Determine the (X, Y) coordinate at the center of the cell enclosing the given text.  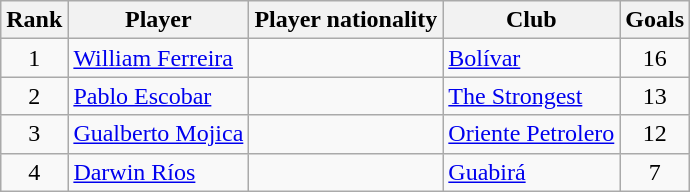
Bolívar (532, 58)
Pablo Escobar (158, 96)
Guabirá (532, 172)
3 (34, 134)
Gualberto Mojica (158, 134)
William Ferreira (158, 58)
2 (34, 96)
16 (655, 58)
13 (655, 96)
Player nationality (346, 20)
The Strongest (532, 96)
Player (158, 20)
Darwin Ríos (158, 172)
12 (655, 134)
7 (655, 172)
Club (532, 20)
Rank (34, 20)
Oriente Petrolero (532, 134)
4 (34, 172)
1 (34, 58)
Goals (655, 20)
